Output the (x, y) coordinate of the center of the cell containing the given text.  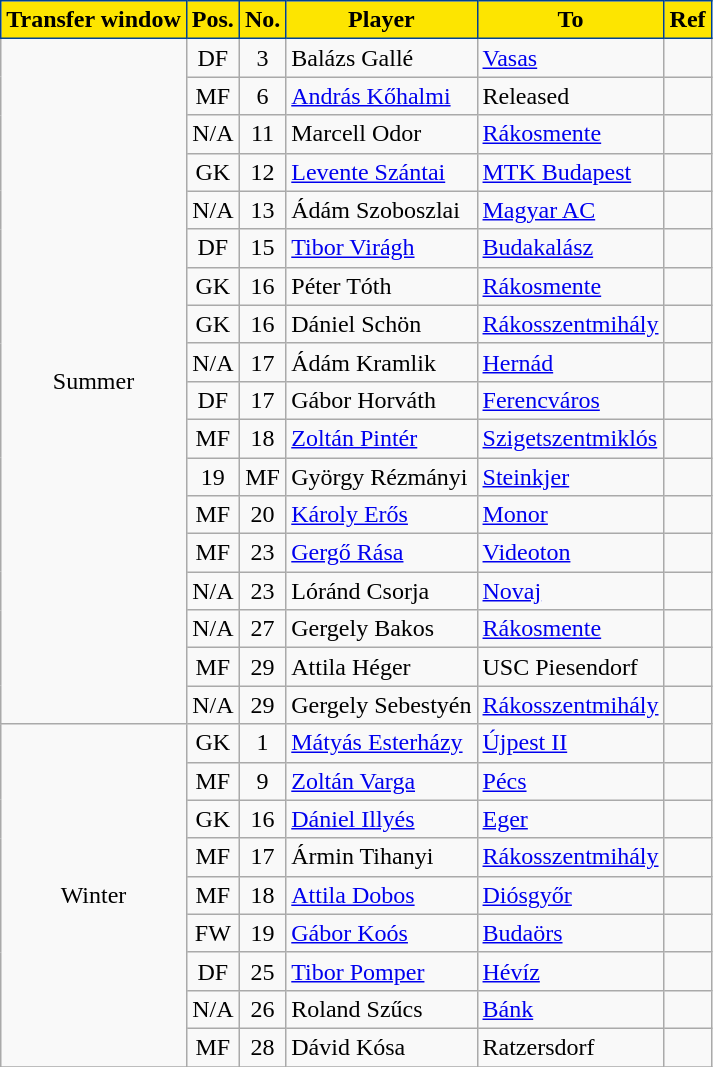
Újpest II (570, 743)
9 (262, 781)
No. (262, 20)
27 (262, 629)
Lóránd Csorja (382, 591)
Vasas (570, 58)
13 (262, 210)
Steinkjer (570, 477)
Ref (688, 20)
Dániel Schön (382, 324)
15 (262, 248)
Gábor Koós (382, 933)
6 (262, 96)
Pos. (212, 20)
FW (212, 933)
Marcell Odor (382, 134)
Player (382, 20)
Attila Héger (382, 667)
12 (262, 172)
1 (262, 743)
Dávid Kósa (382, 1047)
Zoltán Pintér (382, 438)
Released (570, 96)
26 (262, 1009)
25 (262, 971)
3 (262, 58)
Gergő Rása (382, 553)
Károly Erős (382, 515)
Diósgyőr (570, 895)
To (570, 20)
György Rézmányi (382, 477)
Transfer window (94, 20)
USC Piesendorf (570, 667)
Szigetszentmiklós (570, 438)
MTK Budapest (570, 172)
Summer (94, 382)
Roland Szűcs (382, 1009)
Ratzersdorf (570, 1047)
Ferencváros (570, 400)
Zoltán Varga (382, 781)
Eger (570, 819)
Magyar AC (570, 210)
Gergely Bakos (382, 629)
28 (262, 1047)
Ármin Tihanyi (382, 857)
Péter Tóth (382, 286)
Mátyás Esterházy (382, 743)
Winter (94, 896)
András Kőhalmi (382, 96)
Ádám Kramlik (382, 362)
Attila Dobos (382, 895)
Budakalász (570, 248)
Levente Szántai (382, 172)
20 (262, 515)
Hernád (570, 362)
Gábor Horváth (382, 400)
Gergely Sebestyén (382, 705)
Balázs Gallé (382, 58)
Tibor Virágh (382, 248)
Pécs (570, 781)
11 (262, 134)
Dániel Illyés (382, 819)
Novaj (570, 591)
Monor (570, 515)
Budaörs (570, 933)
Videoton (570, 553)
Tibor Pomper (382, 971)
Bánk (570, 1009)
Ádám Szoboszlai (382, 210)
Hévíz (570, 971)
